Identify which cell holds the provided text, then report its [x, y] central coordinate. 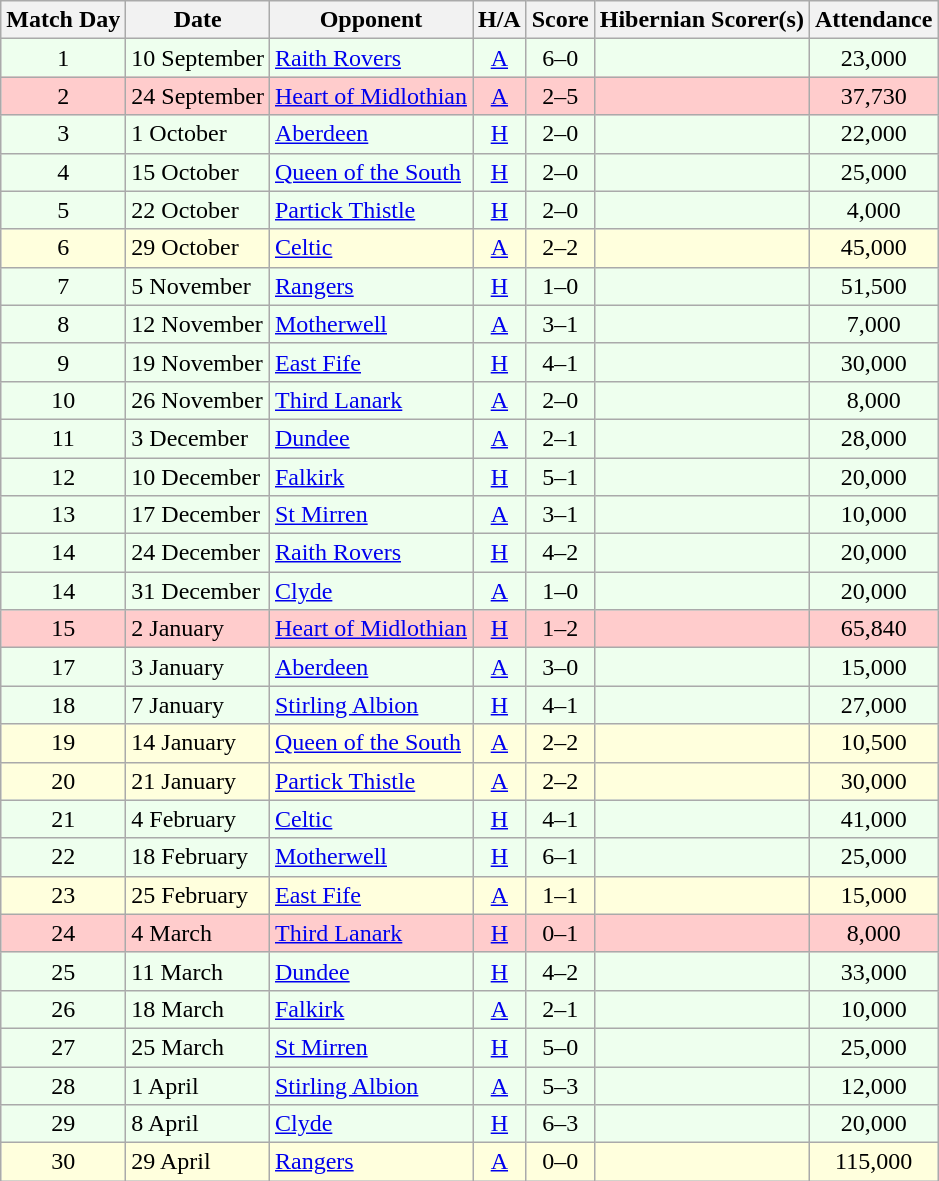
21 [64, 819]
19 [64, 743]
2–5 [560, 96]
3–0 [560, 667]
3 December [198, 438]
Attendance [873, 20]
19 November [198, 362]
1–1 [560, 895]
24 December [198, 553]
17 December [198, 515]
31 December [198, 591]
10 September [198, 58]
27,000 [873, 705]
23 [64, 895]
30 [64, 1162]
5–3 [560, 1085]
18 [64, 705]
10 [64, 400]
1–2 [560, 629]
10,500 [873, 743]
3 [64, 134]
45,000 [873, 248]
5 November [198, 286]
1 [64, 58]
H/A [499, 20]
Match Day [64, 20]
Opponent [370, 20]
18 March [198, 1009]
41,000 [873, 819]
51,500 [873, 286]
4 February [198, 819]
Date [198, 20]
Score [560, 20]
17 [64, 667]
115,000 [873, 1162]
25 [64, 971]
27 [64, 1047]
29 [64, 1124]
14 January [198, 743]
13 [64, 515]
28 [64, 1085]
29 October [198, 248]
1 April [198, 1085]
4 March [198, 933]
10 December [198, 477]
2 January [198, 629]
28,000 [873, 438]
7,000 [873, 324]
5–1 [560, 477]
37,730 [873, 96]
26 [64, 1009]
6–3 [560, 1124]
4 [64, 172]
15 October [198, 172]
0–0 [560, 1162]
8 [64, 324]
5–0 [560, 1047]
9 [64, 362]
25 March [198, 1047]
33,000 [873, 971]
8 April [198, 1124]
26 November [198, 400]
21 January [198, 781]
12 November [198, 324]
24 September [198, 96]
11 March [198, 971]
20 [64, 781]
0–1 [560, 933]
5 [64, 210]
6–0 [560, 58]
11 [64, 438]
6–1 [560, 857]
3 January [198, 667]
22 October [198, 210]
Hibernian Scorer(s) [702, 20]
25 February [198, 895]
18 February [198, 857]
15 [64, 629]
22 [64, 857]
22,000 [873, 134]
23,000 [873, 58]
7 [64, 286]
29 April [198, 1162]
7 January [198, 705]
65,840 [873, 629]
1 October [198, 134]
4,000 [873, 210]
6 [64, 248]
2 [64, 96]
12,000 [873, 1085]
12 [64, 477]
24 [64, 933]
